Locate the cell with the specified text and output its [x, y] center coordinate. 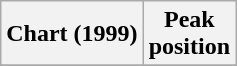
Chart (1999) [72, 34]
Peakposition [189, 34]
